Identify which cell holds the provided text, then report its [x, y] central coordinate. 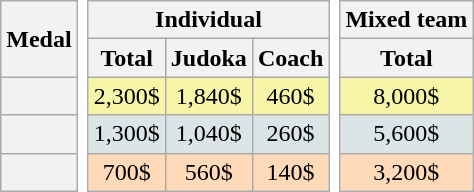
Medal [39, 39]
Mixed team [406, 20]
Coach [290, 58]
260$ [290, 134]
140$ [290, 172]
460$ [290, 96]
1,040$ [208, 134]
2,300$ [126, 96]
5,600$ [406, 134]
3,200$ [406, 172]
Individual [208, 20]
1,300$ [126, 134]
8,000$ [406, 96]
1,840$ [208, 96]
560$ [208, 172]
Judoka [208, 58]
700$ [126, 172]
